Return the [X, Y] coordinate for the center point of the cell that contains the specified text.  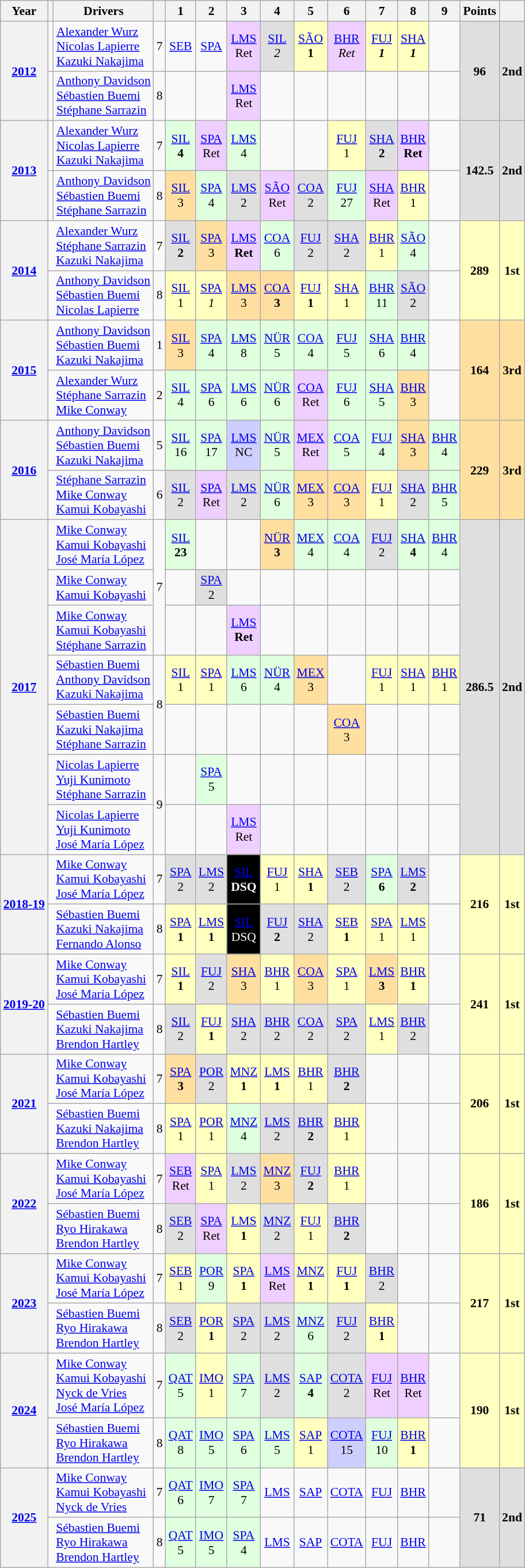
Mike ConwayKamui KobayashiNyck de VriesJosé María López [104, 1385]
BHR11 [382, 296]
190 [480, 1411]
SÃO2 [413, 296]
2014 [24, 271]
71 [480, 1518]
Drivers [104, 11]
SEB [181, 46]
FUJ5 [347, 346]
MEX4 [311, 545]
286.5 [480, 688]
206 [480, 1103]
SPA3 [212, 245]
SÃO1 [311, 46]
LMS8 [244, 346]
MNZ 6 [311, 1329]
QAT6 [181, 1493]
SEB1 [347, 929]
SÃO4 [413, 245]
MNZ 3 [277, 1179]
COTA2 [347, 1385]
217 [480, 1304]
COA6 [277, 245]
Anthony DavidsonSébastien BuemiNicolas Lapierre [104, 296]
LMS4 [244, 146]
SPA [212, 46]
COARet [311, 395]
LMSNC [244, 446]
SIL16 [181, 446]
142.5 [480, 170]
Mike ConwayKamui KobayashiStéphane Sarrazin [104, 630]
2012 [24, 71]
4 [277, 11]
SIL23 [181, 545]
SEB2 [347, 880]
FUJ6 [347, 395]
2023 [24, 1304]
SAP4 [311, 1385]
241 [480, 1004]
LMS Ret [277, 1278]
Sébastien BuemiAnthony DavidsonKazuki Nakajima [104, 679]
MEXRet [311, 446]
NÜR3 [277, 545]
FUJ10 [382, 1443]
FUJRet [382, 1385]
POR 2 [212, 1079]
MNZ 4 [244, 1129]
2015 [24, 371]
SEB 1 [181, 1278]
96 [480, 71]
Points [480, 11]
BHR3 [413, 395]
164 [480, 371]
Alexander WurzStéphane SarrazinKazuki Nakajima [104, 245]
Year [24, 11]
Stéphane SarrazinMike ConwayKamui Kobayashi [104, 495]
Sébastien BuemiKazuki NakajimaStéphane Sarrazin [104, 730]
Alexander WurzStéphane SarrazinMike Conway [104, 395]
SHA4 [413, 545]
2016 [24, 470]
MNZ 2 [277, 1229]
3 [244, 11]
NÜR4 [277, 679]
POR 9 [212, 1278]
289 [480, 271]
Sébastien BuemiKazuki NakajimaFernando Alonso [104, 929]
COTA15 [347, 1443]
2018-19 [24, 904]
SHARet [382, 196]
2024 [24, 1411]
2013 [24, 170]
2022 [24, 1203]
SPA5 [212, 780]
Mike ConwayKamui Kobayashi [104, 587]
Nicolas LapierreYuji KunimotoJosé María López [104, 829]
QAT8 [181, 1443]
229 [480, 470]
186 [480, 1203]
SPA 2 [244, 1329]
LMS5 [277, 1443]
COA5 [347, 446]
2025 [24, 1518]
216 [480, 904]
SEB Ret [181, 1179]
2017 [24, 688]
SÃORet [277, 196]
IMO1 [212, 1385]
Mike ConwayKamui KobayashiNyck de Vries [104, 1493]
Nicolas LapierreYuji KunimotoStéphane Sarrazin [104, 780]
SAP1 [311, 1443]
IMO7 [212, 1493]
SHA5 [382, 395]
2021 [24, 1103]
SPA 3 [181, 1079]
FUJ27 [347, 196]
BHR5 [444, 495]
2019-20 [24, 1004]
FUJ4 [382, 446]
SPA Ret [212, 1229]
SHA6 [382, 346]
SPA17 [212, 446]
